Scan for the cell matching the given text and deliver its [x, y] coordinate at center. 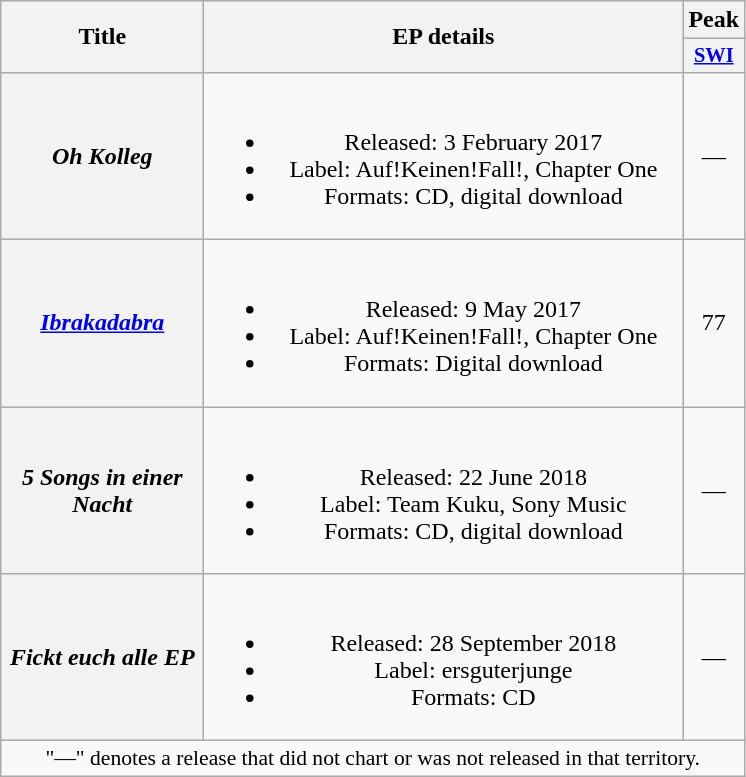
Fickt euch alle EP [102, 658]
SWI [714, 56]
Released: 22 June 2018Label: Team Kuku, Sony MusicFormats: CD, digital download [444, 490]
Oh Kolleg [102, 156]
"—" denotes a release that did not chart or was not released in that territory. [373, 759]
77 [714, 324]
Title [102, 37]
Peak [714, 20]
Released: 28 September 2018Label: ersguterjungeFormats: CD [444, 658]
EP details [444, 37]
5 Songs in einer Nacht [102, 490]
Ibrakadabra [102, 324]
Released: 9 May 2017Label: Auf!Keinen!Fall!, Chapter OneFormats: Digital download [444, 324]
Released: 3 February 2017Label: Auf!Keinen!Fall!, Chapter OneFormats: CD, digital download [444, 156]
